Search for the cell housing the specified text and yield its (x, y) center coordinate. 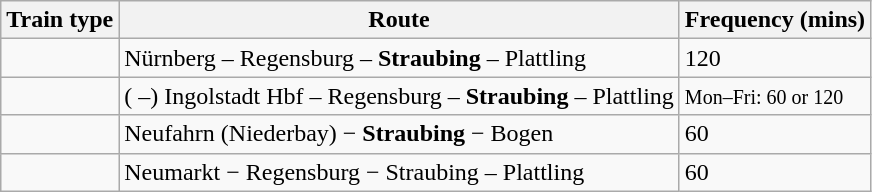
Nürnberg – Regensburg – Straubing – Plattling (400, 58)
( –) Ingolstadt Hbf – Regensburg – Straubing – Plattling (400, 96)
Frequency (mins) (774, 20)
Neumarkt − Regensburg − Straubing – Plattling (400, 172)
Neufahrn (Niederbay) − Straubing − Bogen (400, 134)
Route (400, 20)
Mon–Fri: 60 or 120 (774, 96)
120 (774, 58)
Train type (60, 20)
